Pinpoint the cell where the given text exists, returning its (x, y) midpoint coordinate. 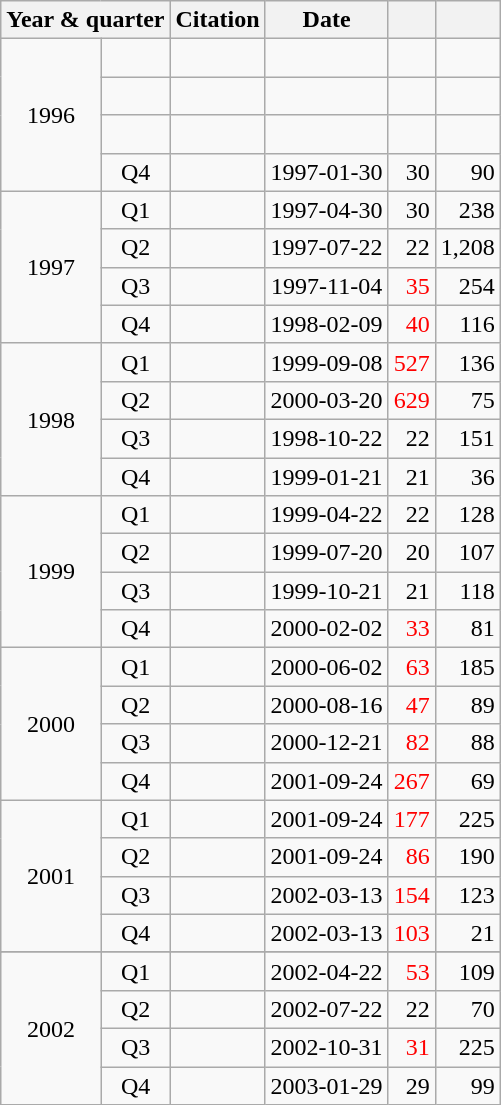
1997‑07‑22 (326, 248)
40 (412, 324)
1999‑09‑08 (326, 362)
2002‑07‑22 (326, 1009)
82 (412, 743)
1997‑01‑30 (326, 172)
136 (468, 362)
70 (468, 1009)
2000-12-21 (326, 743)
33 (412, 629)
53 (412, 971)
1999 (51, 572)
36 (468, 477)
177 (412, 819)
90 (468, 172)
2000 (51, 724)
151 (468, 438)
Date (326, 20)
Citation (218, 20)
86 (412, 857)
1,208 (468, 248)
63 (412, 667)
1998‑02‑09 (326, 324)
2002‑04‑22 (326, 971)
89 (468, 705)
29 (412, 1085)
2000‑03‑20 (326, 400)
69 (468, 781)
1999‑10‑21 (326, 591)
107 (468, 553)
Year & quarter (86, 20)
629 (412, 400)
527 (412, 362)
238 (468, 210)
2000‑02‑02 (326, 629)
88 (468, 743)
154 (412, 895)
75 (468, 400)
1996 (51, 115)
31 (412, 1047)
267 (412, 781)
1997‑11‑04 (326, 286)
99 (468, 1085)
2000‑06‑02 (326, 667)
109 (468, 971)
185 (468, 667)
1998‑10‑22 (326, 438)
81 (468, 629)
2000‑08‑16 (326, 705)
2003‑01‑29 (326, 1085)
2001 (51, 876)
123 (468, 895)
118 (468, 591)
2002‑10‑31 (326, 1047)
1999‑04‑22 (326, 515)
254 (468, 286)
20 (412, 553)
190 (468, 857)
1997‑04‑30 (326, 210)
35 (412, 286)
1997 (51, 267)
1999‑07‑20 (326, 553)
47 (412, 705)
2002 (51, 1028)
1999‑01‑21 (326, 477)
116 (468, 324)
1998 (51, 419)
103 (412, 933)
128 (468, 515)
